For the text-containing cell, return its midpoint in (x, y) coordinate format. 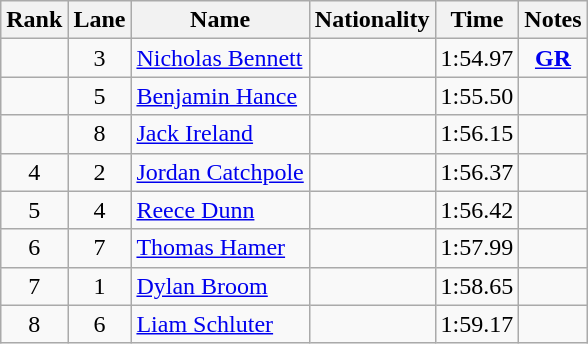
Nationality (372, 20)
GR (553, 58)
Benjamin Hance (220, 96)
Jordan Catchpole (220, 172)
1:56.42 (477, 210)
1 (100, 286)
Name (220, 20)
3 (100, 58)
1:57.99 (477, 248)
Thomas Hamer (220, 248)
1:58.65 (477, 286)
1:59.17 (477, 324)
Reece Dunn (220, 210)
Notes (553, 20)
Lane (100, 20)
1:54.97 (477, 58)
Nicholas Bennett (220, 58)
Dylan Broom (220, 286)
1:55.50 (477, 96)
Jack Ireland (220, 134)
Time (477, 20)
Liam Schluter (220, 324)
2 (100, 172)
1:56.37 (477, 172)
1:56.15 (477, 134)
Rank (34, 20)
